From the cell containing the given text, extract its center point as (x, y) coordinate. 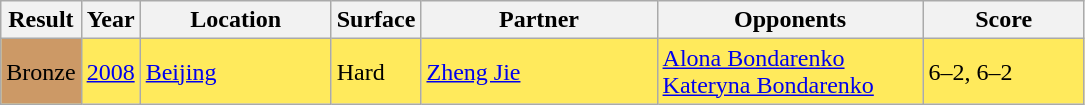
2008 (110, 72)
Year (110, 20)
Partner (539, 20)
Bronze (41, 72)
Alona Bondarenko Kateryna Bondarenko (790, 72)
Hard (376, 72)
Opponents (790, 20)
6–2, 6–2 (1004, 72)
Result (41, 20)
Score (1004, 20)
Beijing (236, 72)
Location (236, 20)
Zheng Jie (539, 72)
Surface (376, 20)
